Search for the cell housing the specified text and yield its (x, y) center coordinate. 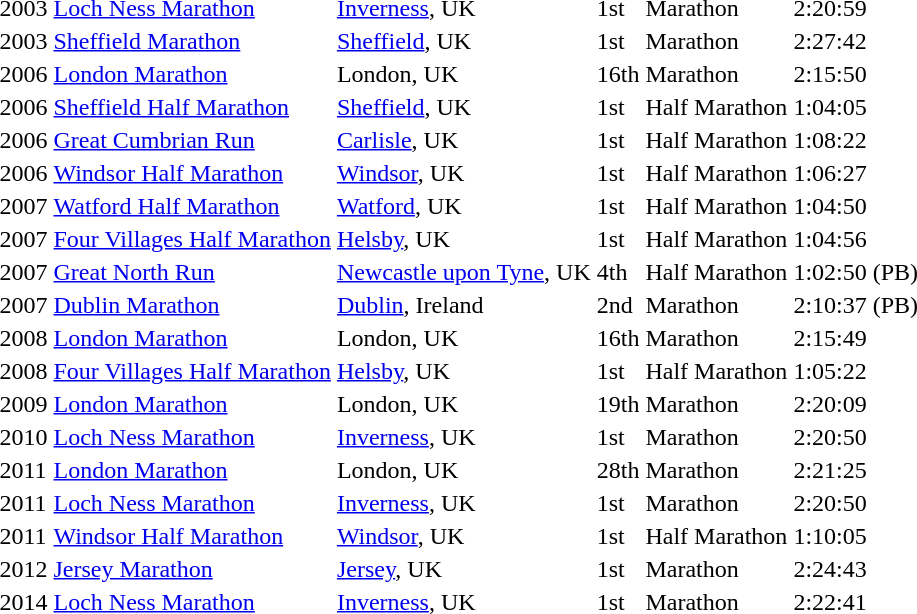
Dublin, Ireland (464, 305)
Great North Run (192, 272)
Newcastle upon Tyne, UK (464, 272)
Great Cumbrian Run (192, 140)
Jersey Marathon (192, 569)
4th (618, 272)
Jersey, UK (464, 569)
28th (618, 470)
Watford, UK (464, 206)
Carlisle, UK (464, 140)
19th (618, 404)
Sheffield Half Marathon (192, 107)
Sheffield Marathon (192, 41)
2nd (618, 305)
Watford Half Marathon (192, 206)
Dublin Marathon (192, 305)
